Return (x, y) of the center of cell containing provided text 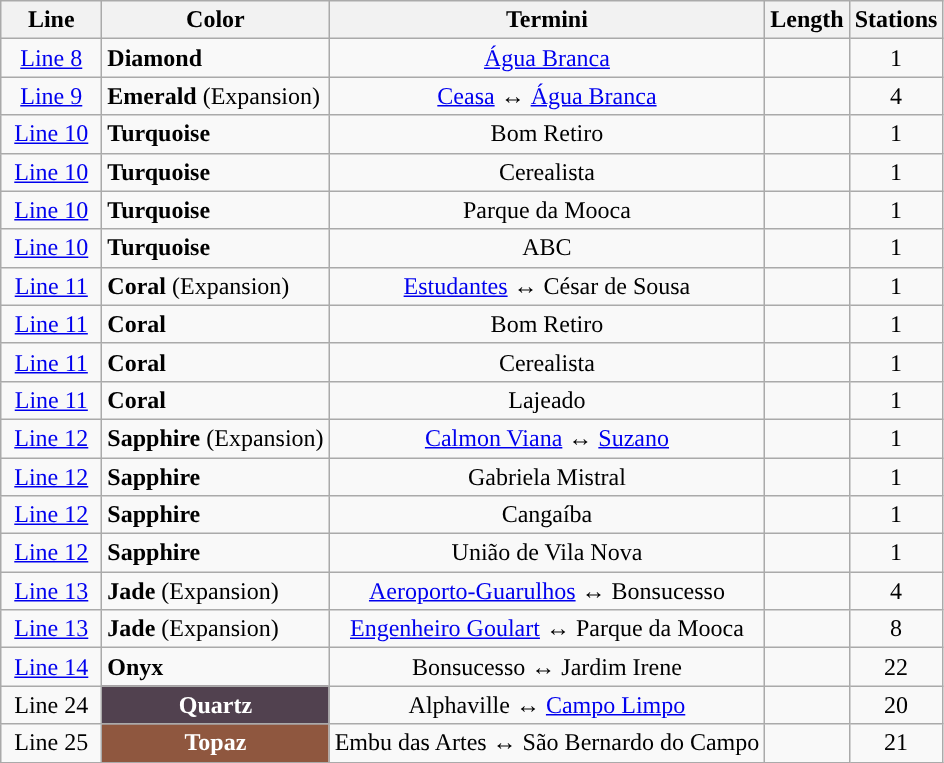
Calmon Viana ↔ Suzano (547, 438)
ABC (547, 248)
Color (216, 20)
Aeroporto-Guarulhos ↔ Bonsucesso (547, 591)
Sapphire (Expansion) (216, 438)
Embu das Artes ↔ São Bernardo do Campo (547, 743)
8 (896, 629)
Length (807, 20)
Line 25 (52, 743)
União de Vila Nova (547, 553)
Coral (Expansion) (216, 286)
20 (896, 705)
Gabriela Mistral (547, 477)
Quartz (216, 705)
Alphaville ↔ Campo Limpo (547, 705)
Água Branca (547, 58)
Onyx (216, 667)
Topaz (216, 743)
Diamond (216, 58)
Line 9 (52, 96)
Lajeado (547, 400)
Line 8 (52, 58)
Line 14 (52, 667)
Parque da Mooca (547, 210)
Estudantes ↔ César de Sousa (547, 286)
Termini (547, 20)
Line (52, 20)
Cangaíba (547, 515)
Ceasa ↔ Água Branca (547, 96)
Bonsucesso ↔ Jardim Irene (547, 667)
Engenheiro Goulart ↔ Parque da Mooca (547, 629)
Line 24 (52, 705)
Emerald (Expansion) (216, 96)
22 (896, 667)
Stations (896, 20)
21 (896, 743)
